From the cell containing the given text, extract its center point as [X, Y] coordinate. 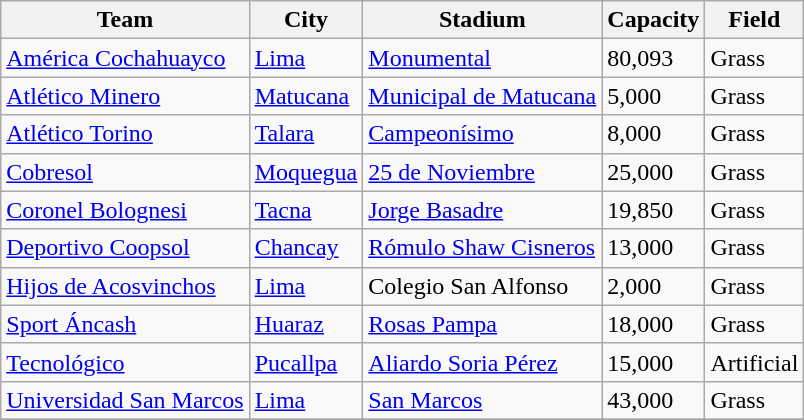
Rosas Pampa [482, 324]
Tecnológico [125, 362]
Artificial [754, 362]
San Marcos [482, 400]
13,000 [654, 248]
Pucallpa [306, 362]
Stadium [482, 20]
Field [754, 20]
43,000 [654, 400]
18,000 [654, 324]
25,000 [654, 172]
Colegio San Alfonso [482, 286]
Atlético Minero [125, 96]
2,000 [654, 286]
Hijos de Acosvinchos [125, 286]
Campeonísimo [482, 134]
8,000 [654, 134]
Coronel Bolognesi [125, 210]
Capacity [654, 20]
Team [125, 20]
Monumental [482, 58]
Talara [306, 134]
25 de Noviembre [482, 172]
Matucana [306, 96]
Moquegua [306, 172]
Cobresol [125, 172]
Rómulo Shaw Cisneros [482, 248]
5,000 [654, 96]
Aliardo Soria Pérez [482, 362]
Chancay [306, 248]
Tacna [306, 210]
Deportivo Coopsol [125, 248]
Universidad San Marcos [125, 400]
América Cochahuayco [125, 58]
Jorge Basadre [482, 210]
19,850 [654, 210]
City [306, 20]
Atlético Torino [125, 134]
80,093 [654, 58]
Huaraz [306, 324]
15,000 [654, 362]
Municipal de Matucana [482, 96]
Sport Áncash [125, 324]
